Extract the [x, y] coordinate from the center of the cell holding the provided text.  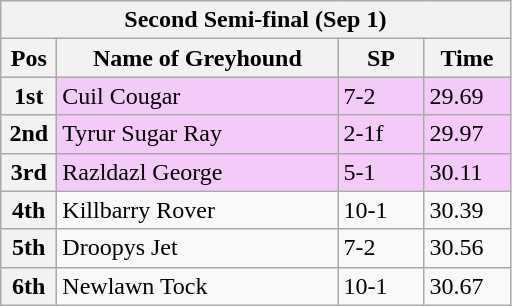
Tyrur Sugar Ray [198, 134]
2-1f [381, 134]
Pos [29, 58]
30.39 [467, 210]
Razldazl George [198, 172]
Cuil Cougar [198, 96]
3rd [29, 172]
30.56 [467, 248]
Droopys Jet [198, 248]
29.69 [467, 96]
2nd [29, 134]
1st [29, 96]
30.67 [467, 286]
Second Semi-final (Sep 1) [256, 20]
Time [467, 58]
29.97 [467, 134]
6th [29, 286]
SP [381, 58]
5th [29, 248]
5-1 [381, 172]
Name of Greyhound [198, 58]
30.11 [467, 172]
4th [29, 210]
Killbarry Rover [198, 210]
Newlawn Tock [198, 286]
